Output the [X, Y] coordinate of the center of the cell containing the given text.  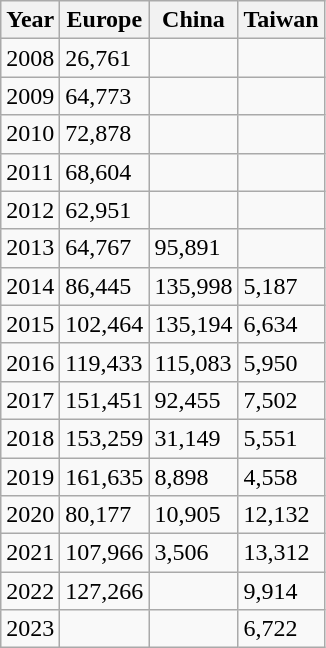
13,312 [281, 553]
107,966 [104, 553]
2011 [30, 172]
68,604 [104, 172]
2020 [30, 515]
7,502 [281, 400]
2013 [30, 248]
161,635 [104, 477]
2019 [30, 477]
64,773 [104, 96]
6,722 [281, 629]
151,451 [104, 400]
China [194, 20]
4,558 [281, 477]
9,914 [281, 591]
92,455 [194, 400]
2017 [30, 400]
5,551 [281, 438]
2009 [30, 96]
26,761 [104, 58]
64,767 [104, 248]
127,266 [104, 591]
6,634 [281, 324]
Year [30, 20]
2015 [30, 324]
31,149 [194, 438]
86,445 [104, 286]
2021 [30, 553]
12,132 [281, 515]
3,506 [194, 553]
95,891 [194, 248]
72,878 [104, 134]
135,194 [194, 324]
2014 [30, 286]
2010 [30, 134]
2022 [30, 591]
119,433 [104, 362]
80,177 [104, 515]
153,259 [104, 438]
2018 [30, 438]
5,950 [281, 362]
2016 [30, 362]
Europe [104, 20]
8,898 [194, 477]
Taiwan [281, 20]
135,998 [194, 286]
5,187 [281, 286]
10,905 [194, 515]
2012 [30, 210]
2008 [30, 58]
102,464 [104, 324]
62,951 [104, 210]
2023 [30, 629]
115,083 [194, 362]
